Return the (X, Y) coordinate for the center point of the cell that contains the specified text.  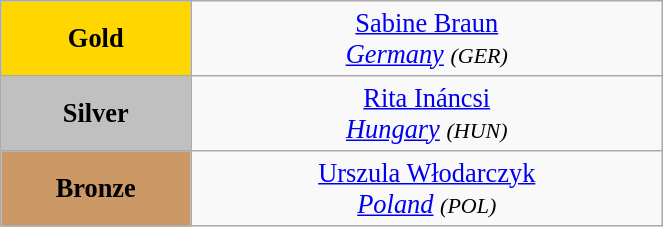
Silver (96, 112)
Bronze (96, 188)
Rita InáncsiHungary (HUN) (427, 112)
Sabine BraunGermany (GER) (427, 38)
Urszula WłodarczykPoland (POL) (427, 188)
Gold (96, 38)
